Return [X, Y] of the center of cell containing provided text 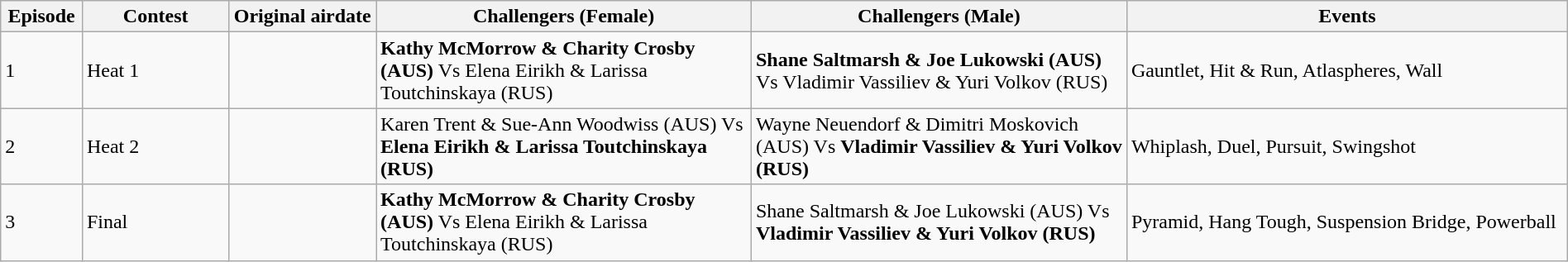
Heat 2 [155, 146]
Episode [41, 17]
Challengers (Female) [564, 17]
Wayne Neuendorf & Dimitri Moskovich (AUS) Vs Vladimir Vassiliev & Yuri Volkov (RUS) [939, 146]
Final [155, 222]
Pyramid, Hang Tough, Suspension Bridge, Powerball [1346, 222]
Contest [155, 17]
Events [1346, 17]
Original airdate [303, 17]
Challengers (Male) [939, 17]
1 [41, 70]
3 [41, 222]
Whiplash, Duel, Pursuit, Swingshot [1346, 146]
Karen Trent & Sue-Ann Woodwiss (AUS) Vs Elena Eirikh & Larissa Toutchinskaya (RUS) [564, 146]
Heat 1 [155, 70]
Gauntlet, Hit & Run, Atlaspheres, Wall [1346, 70]
2 [41, 146]
